Provide the [X, Y] coordinate of the cell's center where the given text is located.  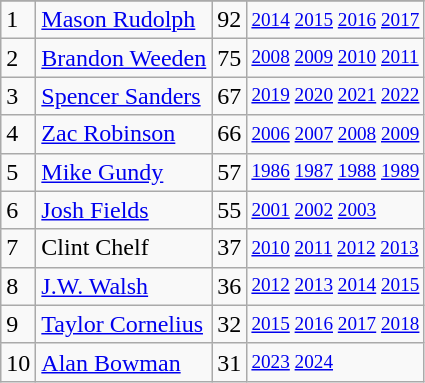
75 [230, 58]
2008 2009 2010 2011 [336, 58]
6 [18, 210]
Alan Bowman [124, 362]
2019 2020 2021 2022 [336, 96]
2023 2024 [336, 362]
1986 1987 1988 1989 [336, 172]
10 [18, 362]
9 [18, 324]
1 [18, 20]
7 [18, 248]
Taylor Cornelius [124, 324]
Josh Fields [124, 210]
Zac Robinson [124, 134]
57 [230, 172]
Mike Gundy [124, 172]
5 [18, 172]
Mason Rudolph [124, 20]
31 [230, 362]
J.W. Walsh [124, 286]
3 [18, 96]
8 [18, 286]
2006 2007 2008 2009 [336, 134]
Clint Chelf [124, 248]
32 [230, 324]
55 [230, 210]
2015 2016 2017 2018 [336, 324]
66 [230, 134]
2 [18, 58]
67 [230, 96]
2010 2011 2012 2013 [336, 248]
4 [18, 134]
37 [230, 248]
2014 2015 2016 2017 [336, 20]
36 [230, 286]
2012 2013 2014 2015 [336, 286]
Spencer Sanders [124, 96]
92 [230, 20]
Brandon Weeden [124, 58]
2001 2002 2003 [336, 210]
